Return the [x, y] coordinate for the center point of the cell that contains the specified text.  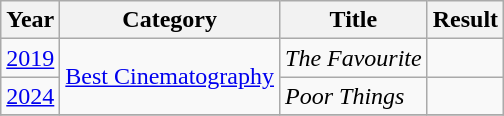
Poor Things [354, 96]
Result [465, 20]
Title [354, 20]
Category [170, 20]
Best Cinematography [170, 77]
2024 [30, 96]
Year [30, 20]
The Favourite [354, 58]
2019 [30, 58]
